Find where the given text appears and provide that cell's center as (x, y) coordinate. 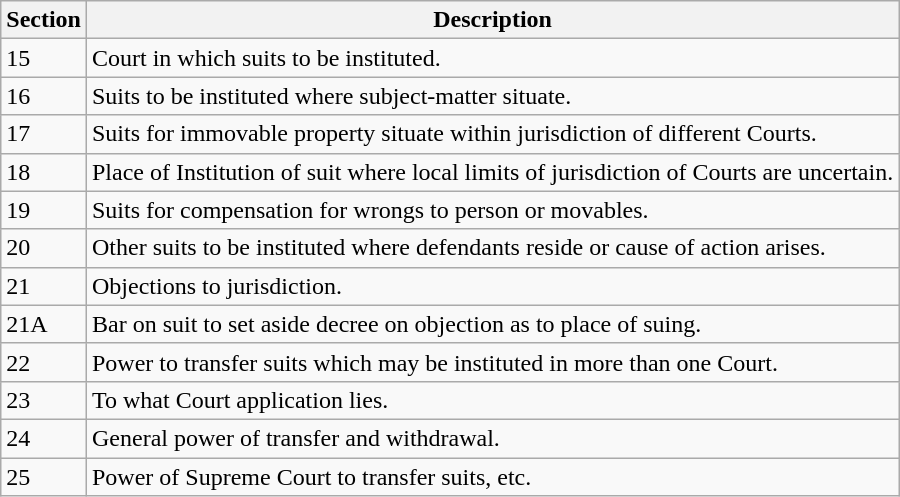
Section (44, 20)
23 (44, 400)
Other suits to be instituted where defendants reside or cause of action arises. (492, 248)
Power of Supreme Court to transfer suits, etc. (492, 477)
General power of transfer and withdrawal. (492, 438)
Power to transfer suits which may be instituted in more than one Court. (492, 362)
Court in which suits to be instituted. (492, 58)
To what Court application lies. (492, 400)
18 (44, 172)
Description (492, 20)
Place of Institution of suit where local limits of jurisdiction of Courts are uncertain. (492, 172)
22 (44, 362)
16 (44, 96)
Suits for compensation for wrongs to person or movables. (492, 210)
Bar on suit to set aside decree on objection as to place of suing. (492, 324)
20 (44, 248)
24 (44, 438)
15 (44, 58)
25 (44, 477)
Suits for immovable property situate within jurisdiction of different Courts. (492, 134)
17 (44, 134)
21A (44, 324)
21 (44, 286)
Suits to be instituted where subject-matter situate. (492, 96)
19 (44, 210)
Objections to jurisdiction. (492, 286)
